Return the [x, y] coordinate for the center point of the cell that contains the specified text.  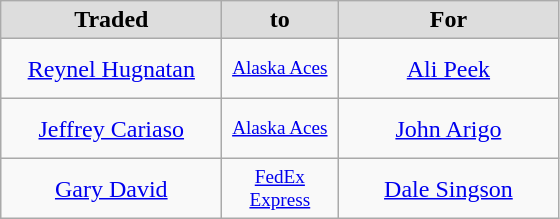
Reynel Hugnatan [112, 69]
Dale Singson [448, 189]
John Arigo [448, 129]
to [280, 20]
Gary David [112, 189]
Traded [112, 20]
Jeffrey Cariaso [112, 129]
FedEx Express [280, 189]
Ali Peek [448, 69]
For [448, 20]
